Search for the cell housing the specified text and yield its [X, Y] center coordinate. 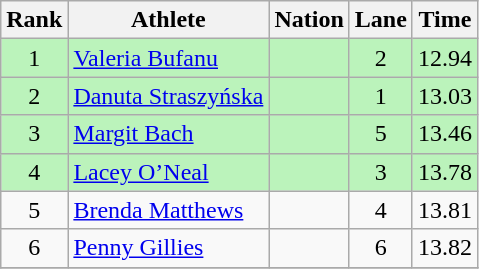
Rank [34, 20]
13.78 [444, 172]
Valeria Bufanu [168, 58]
Time [444, 20]
12.94 [444, 58]
Margit Bach [168, 134]
13.82 [444, 248]
13.81 [444, 210]
Athlete [168, 20]
Danuta Straszyńska [168, 96]
Nation [309, 20]
Lacey O’Neal [168, 172]
13.46 [444, 134]
13.03 [444, 96]
Brenda Matthews [168, 210]
Penny Gillies [168, 248]
Lane [380, 20]
